From the cell containing the given text, extract its center point as (X, Y) coordinate. 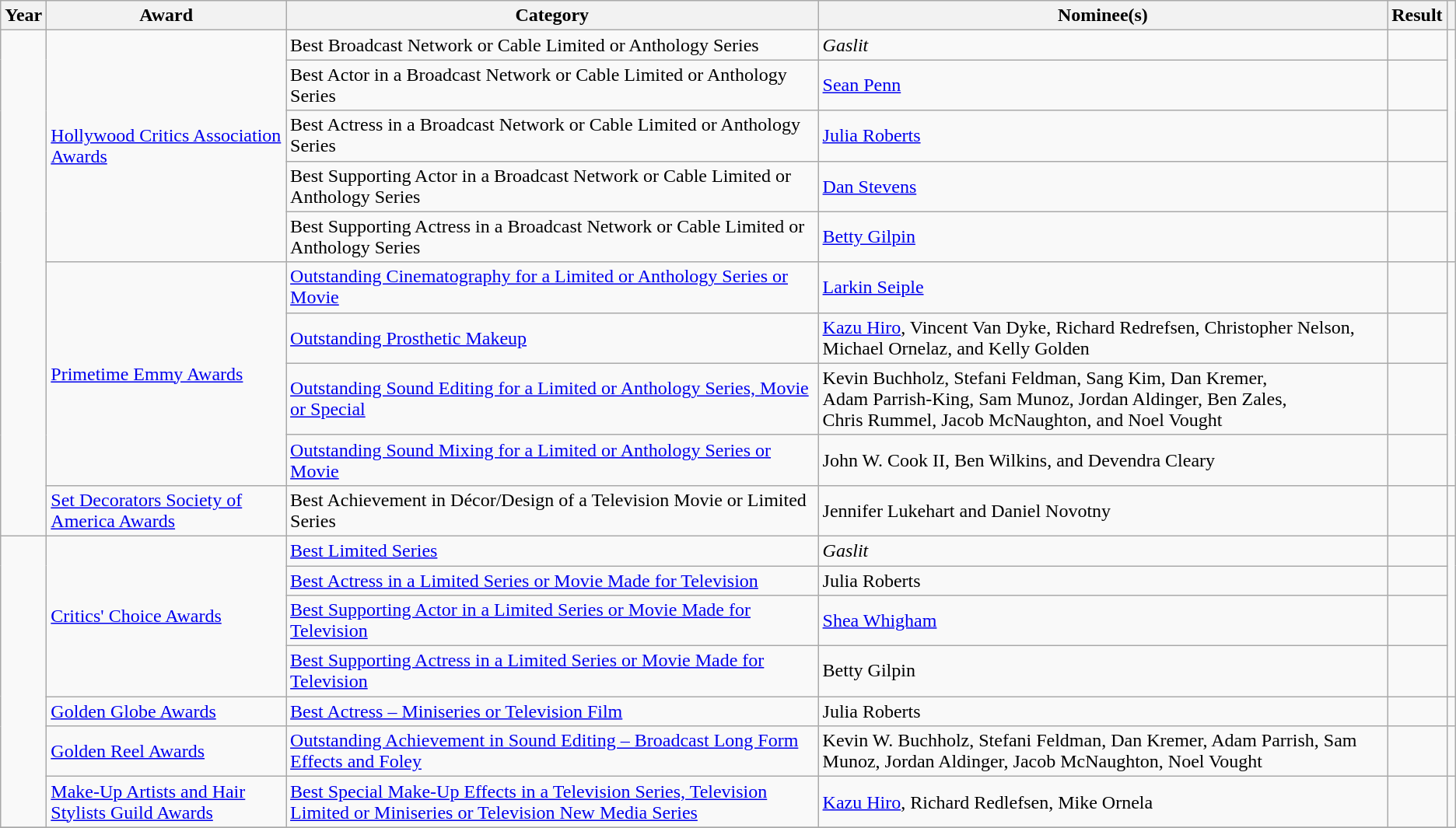
Best Supporting Actress in a Broadcast Network or Cable Limited or Anthology Series (552, 236)
Golden Reel Awards (166, 751)
Best Actress – Miniseries or Television Film (552, 711)
Award (166, 16)
Category (552, 16)
Best Special Make-Up Effects in a Television Series, Television Limited or Miniseries or Television New Media Series (552, 802)
John W. Cook II, Ben Wilkins, and Devendra Cleary (1103, 460)
Best Supporting Actor in a Broadcast Network or Cable Limited or Anthology Series (552, 187)
Best Broadcast Network or Cable Limited or Anthology Series (552, 45)
Best Supporting Actor in a Limited Series or Movie Made for Television (552, 620)
Best Actor in a Broadcast Network or Cable Limited or Anthology Series (552, 86)
Golden Globe Awards (166, 711)
Shea Whigham (1103, 620)
Outstanding Cinematography for a Limited or Anthology Series or Movie (552, 288)
Result (1417, 16)
Best Achievement in Décor/Design of a Television Movie or Limited Series (552, 510)
Kazu Hiro, Vincent Van Dyke, Richard Redrefsen, Christopher Nelson, Michael Ornelaz, and Kelly Golden (1103, 337)
Kazu Hiro, Richard Redlefsen, Mike Ornela (1103, 802)
Best Supporting Actress in a Limited Series or Movie Made for Television (552, 672)
Critics' Choice Awards (166, 616)
Jennifer Lukehart and Daniel Novotny (1103, 510)
Dan Stevens (1103, 187)
Primetime Emmy Awards (166, 373)
Set Decorators Society of America Awards (166, 510)
Outstanding Achievement in Sound Editing – Broadcast Long Form Effects and Foley (552, 751)
Best Limited Series (552, 550)
Outstanding Sound Editing for a Limited or Anthology Series, Movie or Special (552, 399)
Kevin W. Buchholz, Stefani Feldman, Dan Kremer, Adam Parrish, Sam Munoz, Jordan Aldinger, Jacob McNaughton, Noel Vought (1103, 751)
Larkin Seiple (1103, 288)
Outstanding Sound Mixing for a Limited or Anthology Series or Movie (552, 460)
Hollywood Critics Association Awards (166, 146)
Best Actress in a Limited Series or Movie Made for Television (552, 581)
Sean Penn (1103, 86)
Year (23, 16)
Make-Up Artists and Hair Stylists Guild Awards (166, 802)
Outstanding Prosthetic Makeup (552, 337)
Nominee(s) (1103, 16)
Best Actress in a Broadcast Network or Cable Limited or Anthology Series (552, 135)
